Scan for the cell matching the given text and deliver its [x, y] coordinate at center. 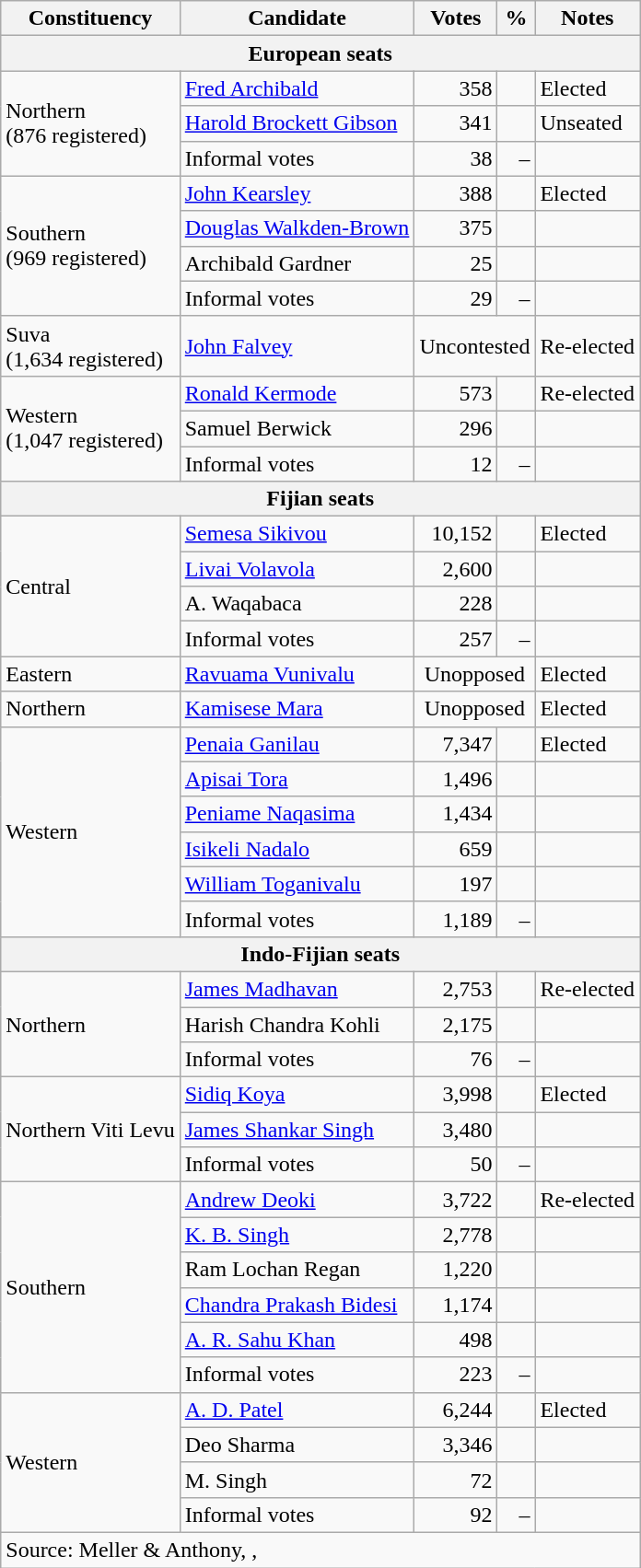
A. D. Patel [297, 1410]
25 [456, 263]
Apisai Tora [297, 779]
Douglas Walkden-Brown [297, 228]
K. B. Singh [297, 1235]
John Kearsley [297, 193]
Harold Brockett Gibson [297, 123]
Ravuama Vunivalu [297, 674]
38 [456, 158]
72 [456, 1480]
Constituency [90, 18]
341 [456, 123]
Southern [90, 1287]
Deo Sharma [297, 1445]
Andrew Deoki [297, 1200]
Northern(876 registered) [90, 123]
% [516, 18]
7,347 [456, 744]
10,152 [456, 534]
358 [456, 88]
Unseated [588, 123]
Semesa Sikivou [297, 534]
573 [456, 393]
2,778 [456, 1235]
2,753 [456, 989]
3,722 [456, 1200]
223 [456, 1375]
2,600 [456, 569]
228 [456, 604]
Central [90, 587]
296 [456, 428]
Livai Volavola [297, 569]
Votes [456, 18]
1,189 [456, 919]
1,174 [456, 1305]
1,496 [456, 779]
1,220 [456, 1270]
50 [456, 1165]
Southern(969 registered) [90, 246]
12 [456, 463]
29 [456, 298]
A. R. Sahu Khan [297, 1340]
92 [456, 1515]
John Falvey [297, 346]
Uncontested [475, 346]
6,244 [456, 1410]
3,480 [456, 1130]
William Toganivalu [297, 884]
M. Singh [297, 1480]
3,998 [456, 1095]
A. Waqabaca [297, 604]
Suva(1,634 registered) [90, 346]
498 [456, 1340]
Northern Viti Levu [90, 1130]
Ram Lochan Regan [297, 1270]
659 [456, 849]
Harish Chandra Kohli [297, 1025]
388 [456, 193]
257 [456, 639]
European seats [320, 53]
1,434 [456, 814]
Ronald Kermode [297, 393]
Kamisese Mara [297, 709]
3,346 [456, 1445]
Isikeli Nadalo [297, 849]
Archibald Gardner [297, 263]
Western(1,047 registered) [90, 428]
375 [456, 228]
James Madhavan [297, 989]
Samuel Berwick [297, 428]
2,175 [456, 1025]
Notes [588, 18]
Chandra Prakash Bidesi [297, 1305]
Candidate [297, 18]
Fijian seats [320, 499]
Eastern [90, 674]
197 [456, 884]
Penaia Ganilau [297, 744]
76 [456, 1060]
Source: Meller & Anthony, , [320, 1550]
Sidiq Koya [297, 1095]
James Shankar Singh [297, 1130]
Peniame Naqasima [297, 814]
Indo-Fijian seats [320, 954]
Fred Archibald [297, 88]
